Identify which cell holds the provided text, then report its [X, Y] central coordinate. 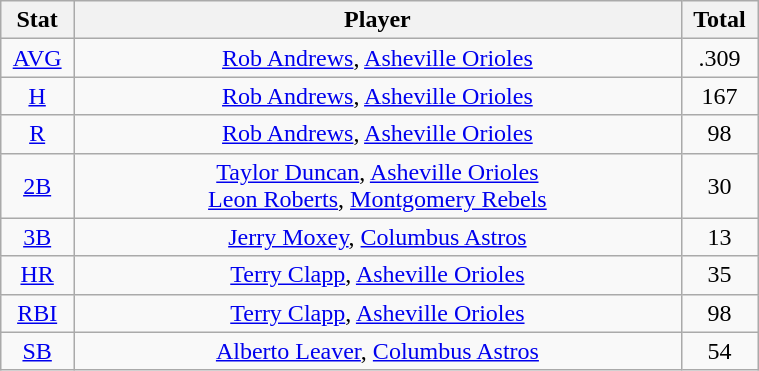
H [38, 96]
Stat [38, 20]
HR [38, 275]
3B [38, 237]
Alberto Leaver, Columbus Astros [378, 351]
2B [38, 186]
Total [719, 20]
Jerry Moxey, Columbus Astros [378, 237]
Player [378, 20]
13 [719, 237]
54 [719, 351]
Taylor Duncan, Asheville Orioles Leon Roberts, Montgomery Rebels [378, 186]
.309 [719, 58]
RBI [38, 313]
35 [719, 275]
167 [719, 96]
AVG [38, 58]
R [38, 134]
30 [719, 186]
SB [38, 351]
